Find where the given text appears and provide that cell's center as (X, Y) coordinate. 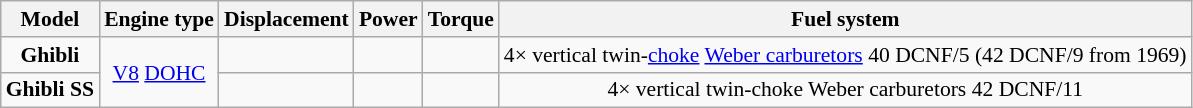
Engine type (159, 19)
4× vertical twin-choke Weber carburetors 40 DCNF/5 (42 DCNF/9 from 1969) (846, 55)
Displacement (286, 19)
Power (388, 19)
4× vertical twin-choke Weber carburetors 42 DCNF/11 (846, 90)
Ghibli SS (50, 90)
Torque (461, 19)
Fuel system (846, 19)
V8 DOHC (159, 72)
Ghibli (50, 55)
Model (50, 19)
